Identify which cell holds the provided text, then report its (x, y) central coordinate. 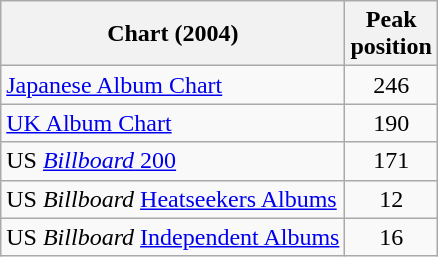
US Billboard Heatseekers Albums (173, 199)
Japanese Album Chart (173, 85)
190 (391, 123)
US Billboard Independent Albums (173, 237)
16 (391, 237)
US Billboard 200 (173, 161)
UK Album Chart (173, 123)
171 (391, 161)
Chart (2004) (173, 34)
Peakposition (391, 34)
12 (391, 199)
246 (391, 85)
